Scan for the cell matching the given text and deliver its [X, Y] coordinate at center. 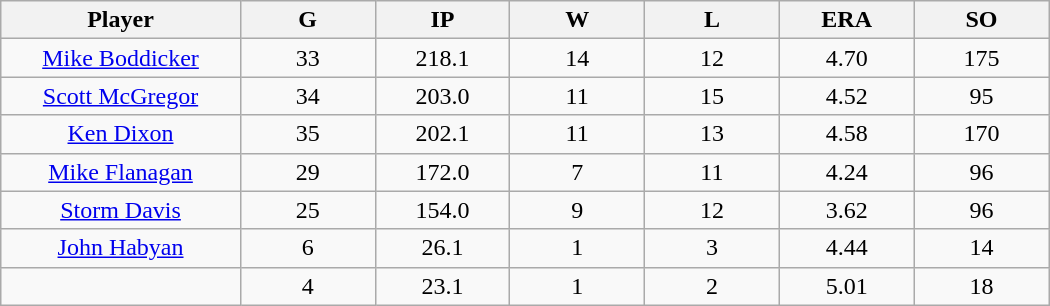
Ken Dixon [121, 134]
4.44 [846, 248]
9 [578, 210]
Storm Davis [121, 210]
G [308, 20]
SO [982, 20]
4.24 [846, 172]
4.52 [846, 96]
18 [982, 286]
203.0 [442, 96]
154.0 [442, 210]
175 [982, 58]
172.0 [442, 172]
W [578, 20]
26.1 [442, 248]
4.70 [846, 58]
23.1 [442, 286]
Mike Boddicker [121, 58]
IP [442, 20]
L [712, 20]
John Habyan [121, 248]
202.1 [442, 134]
25 [308, 210]
15 [712, 96]
35 [308, 134]
7 [578, 172]
Mike Flanagan [121, 172]
4.58 [846, 134]
33 [308, 58]
ERA [846, 20]
4 [308, 286]
Scott McGregor [121, 96]
5.01 [846, 286]
95 [982, 96]
3.62 [846, 210]
170 [982, 134]
218.1 [442, 58]
34 [308, 96]
Player [121, 20]
2 [712, 286]
29 [308, 172]
6 [308, 248]
13 [712, 134]
3 [712, 248]
